Identify which cell holds the provided text, then report its [x, y] central coordinate. 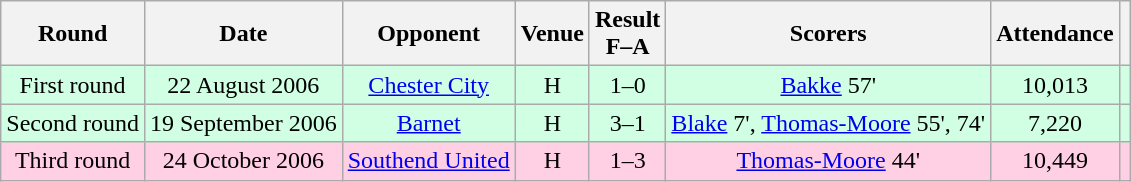
24 October 2006 [243, 161]
7,220 [1055, 123]
Blake 7', Thomas-Moore 55', 74' [828, 123]
Chester City [428, 85]
Thomas-Moore 44' [828, 161]
Scorers [828, 34]
First round [73, 85]
Second round [73, 123]
Round [73, 34]
1–3 [627, 161]
Opponent [428, 34]
Attendance [1055, 34]
Third round [73, 161]
22 August 2006 [243, 85]
Date [243, 34]
Bakke 57' [828, 85]
1–0 [627, 85]
10,449 [1055, 161]
10,013 [1055, 85]
3–1 [627, 123]
Barnet [428, 123]
Venue [552, 34]
19 September 2006 [243, 123]
ResultF–A [627, 34]
Southend United [428, 161]
